Output the [x, y] coordinate of the center of the cell containing the given text.  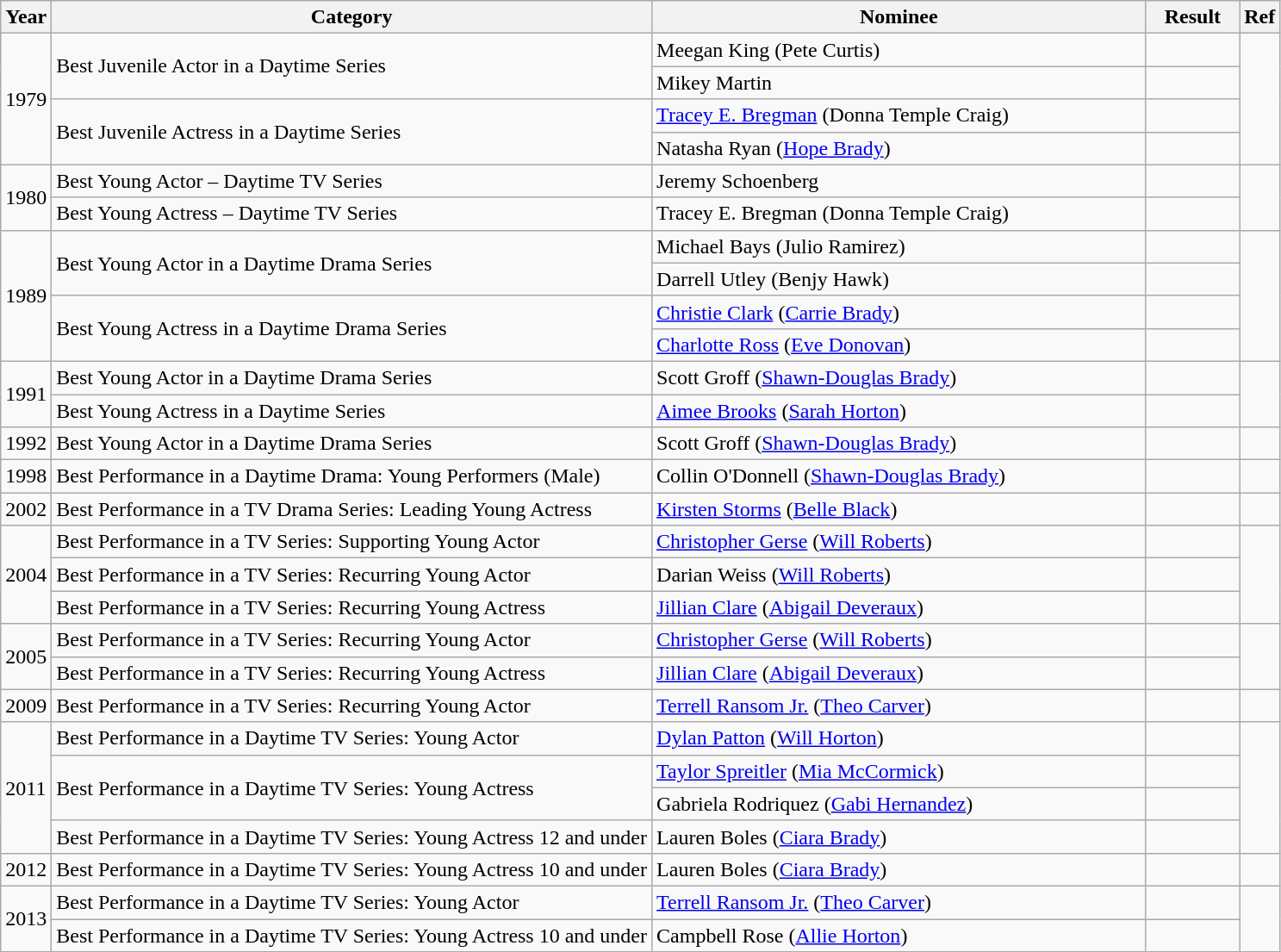
Charlotte Ross (Eve Donovan) [899, 345]
Best Performance in a Daytime TV Series: Young Actress [351, 787]
2005 [26, 656]
Best Young Actress in a Daytime Drama Series [351, 328]
Best Performance in a Daytime Drama: Young Performers (Male) [351, 476]
1989 [26, 296]
2013 [26, 918]
Collin O'Donnell (Shawn-Douglas Brady) [899, 476]
Best Performance in a TV Series: Supporting Young Actor [351, 542]
Dylan Patton (Will Horton) [899, 738]
2004 [26, 575]
2009 [26, 706]
Gabriela Rodriquez (Gabi Hernandez) [899, 804]
1998 [26, 476]
Best Young Actress – Daytime TV Series [351, 214]
Best Juvenile Actress in a Daytime Series [351, 132]
Year [26, 17]
Meegan King (Pete Curtis) [899, 50]
Result [1192, 17]
Taylor Spreitler (Mia McCormick) [899, 771]
Michael Bays (Julio Ramirez) [899, 246]
Best Performance in a Daytime TV Series: Young Actress 12 and under [351, 837]
Darrell Utley (Benjy Hawk) [899, 279]
Category [351, 17]
1980 [26, 197]
Best Juvenile Actor in a Daytime Series [351, 66]
1979 [26, 99]
1992 [26, 444]
Kirsten Storms (Belle Black) [899, 509]
Campbell Rose (Allie Horton) [899, 935]
Nominee [899, 17]
Natasha Ryan (Hope Brady) [899, 148]
2002 [26, 509]
2011 [26, 787]
Best Young Actress in a Daytime Series [351, 411]
1991 [26, 394]
Darian Weiss (Will Roberts) [899, 575]
Best Young Actor – Daytime TV Series [351, 181]
Christie Clark (Carrie Brady) [899, 312]
Mikey Martin [899, 83]
Ref [1259, 17]
Aimee Brooks (Sarah Horton) [899, 411]
Jeremy Schoenberg [899, 181]
2012 [26, 869]
Best Performance in a TV Drama Series: Leading Young Actress [351, 509]
